Determine the [x, y] coordinate at the center of the cell enclosing the given text.  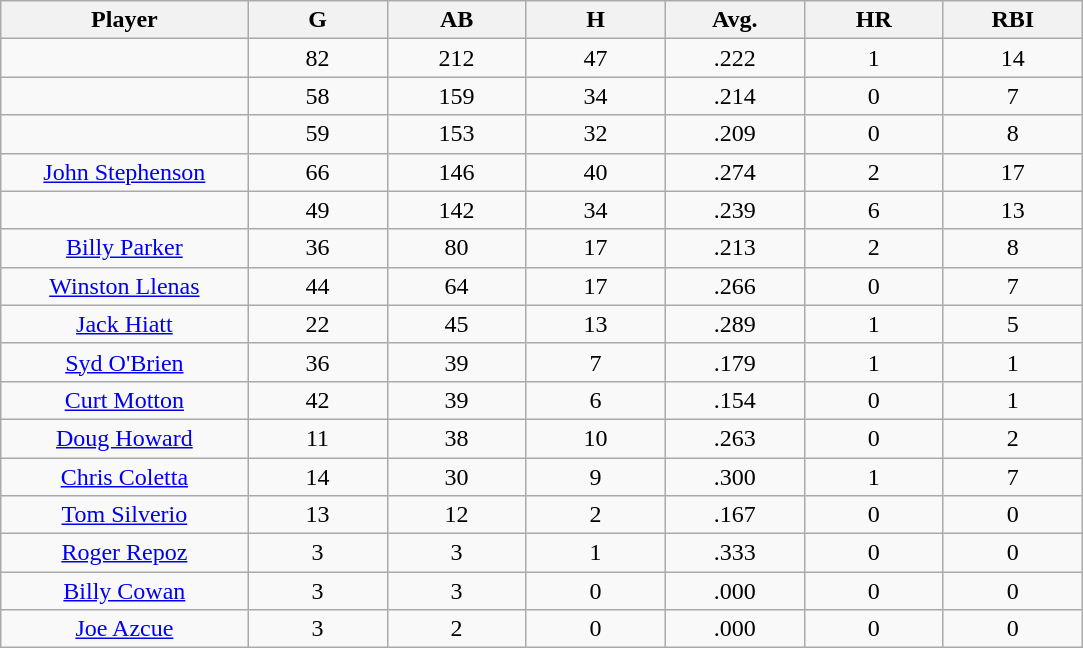
.154 [734, 400]
47 [596, 58]
159 [456, 96]
Winston Llenas [124, 286]
44 [318, 286]
.266 [734, 286]
58 [318, 96]
5 [1012, 324]
45 [456, 324]
.214 [734, 96]
212 [456, 58]
Billy Cowan [124, 591]
59 [318, 134]
.333 [734, 553]
Jack Hiatt [124, 324]
40 [596, 172]
.222 [734, 58]
John Stephenson [124, 172]
10 [596, 438]
38 [456, 438]
HR [874, 20]
.209 [734, 134]
Billy Parker [124, 248]
.179 [734, 362]
82 [318, 58]
RBI [1012, 20]
.289 [734, 324]
.274 [734, 172]
142 [456, 210]
Chris Coletta [124, 477]
Joe Azcue [124, 629]
146 [456, 172]
Avg. [734, 20]
49 [318, 210]
64 [456, 286]
30 [456, 477]
42 [318, 400]
.213 [734, 248]
Roger Repoz [124, 553]
12 [456, 515]
.167 [734, 515]
9 [596, 477]
66 [318, 172]
.239 [734, 210]
H [596, 20]
11 [318, 438]
.300 [734, 477]
AB [456, 20]
Doug Howard [124, 438]
Player [124, 20]
80 [456, 248]
Curt Motton [124, 400]
Syd O'Brien [124, 362]
22 [318, 324]
.263 [734, 438]
32 [596, 134]
Tom Silverio [124, 515]
153 [456, 134]
G [318, 20]
